Detect which cell encompasses the target text, then output its (x, y) center coordinate. 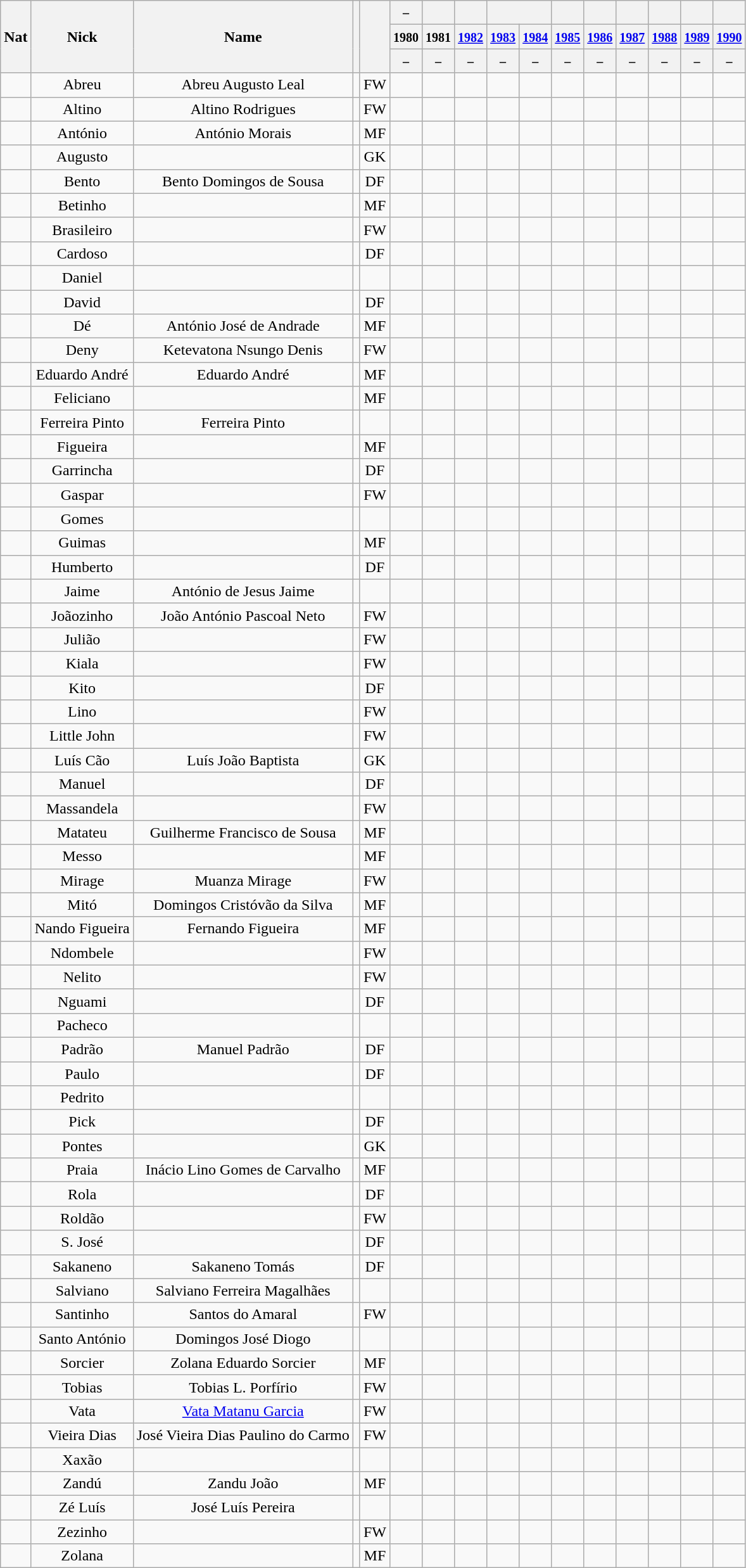
Deny (82, 350)
Abreu Augusto Leal (243, 85)
Fernando Figueira (243, 929)
Zandu João (243, 1484)
Domingos José Diogo (243, 1339)
Nando Figueira (82, 929)
Julião (82, 639)
Cardoso (82, 253)
Pick (82, 1122)
1987 (632, 37)
Tobias L. Porfírio (243, 1387)
Gomes (82, 519)
1984 (536, 37)
José Vieira Dias Paulino do Carmo (243, 1435)
1983 (503, 37)
Pontes (82, 1146)
Salviano (82, 1291)
Dé (82, 326)
Daniel (82, 277)
Nelito (82, 977)
Ndombele (82, 953)
Inácio Lino Gomes de Carvalho (243, 1170)
Zezinho (82, 1532)
Santo António (82, 1339)
1981 (438, 37)
Altino Rodrigues (243, 109)
João António Pascoal Neto (243, 615)
José Luís Pereira (243, 1508)
Name (243, 37)
Zolana (82, 1556)
Zé Luís (82, 1508)
Feliciano (82, 398)
Guilherme Francisco de Sousa (243, 832)
Paulo (82, 1074)
Kito (82, 687)
1985 (567, 37)
Joãozinho (82, 615)
Augusto (82, 157)
Pacheco (82, 1025)
Bento Domingos de Sousa (243, 181)
Roldão (82, 1218)
Betinho (82, 205)
Padrão (82, 1049)
Vieira Dias (82, 1435)
Gaspar (82, 495)
Santos do Amaral (243, 1315)
Santinho (82, 1315)
António Morais (243, 133)
1990 (730, 37)
António de Jesus Jaime (243, 591)
Manuel (82, 784)
David (82, 302)
Figueira (82, 447)
Abreu (82, 85)
Sakaneno Tomás (243, 1266)
S. José (82, 1242)
Altino (82, 109)
Salviano Ferreira Magalhães (243, 1291)
Luís João Baptista (243, 760)
Xaxão (82, 1459)
1980 (405, 37)
Guimas (82, 543)
Massandela (82, 808)
Nguami (82, 1001)
Sakaneno (82, 1266)
Nick (82, 37)
Little John (82, 736)
Tobias (82, 1387)
1986 (600, 37)
Matateu (82, 832)
1988 (665, 37)
Mitó (82, 905)
Luís Cão (82, 760)
Lino (82, 712)
1982 (471, 37)
Zandú (82, 1484)
Vata Matanu Garcia (243, 1411)
Domingos Cristóvão da Silva (243, 905)
Jaime (82, 591)
Rola (82, 1194)
Bento (82, 181)
Praia (82, 1170)
Garrincha (82, 471)
Messo (82, 857)
Nat (16, 37)
Muanza Mirage (243, 881)
Kiala (82, 663)
António José de Andrade (243, 326)
Zolana Eduardo Sorcier (243, 1363)
Vata (82, 1411)
Humberto (82, 567)
Brasileiro (82, 229)
Sorcier (82, 1363)
Manuel Padrão (243, 1049)
António (82, 133)
1989 (697, 37)
Mirage (82, 881)
Pedrito (82, 1098)
Ketevatona Nsungo Denis (243, 350)
